Return the (X, Y) coordinate for the center point of the cell that contains the specified text.  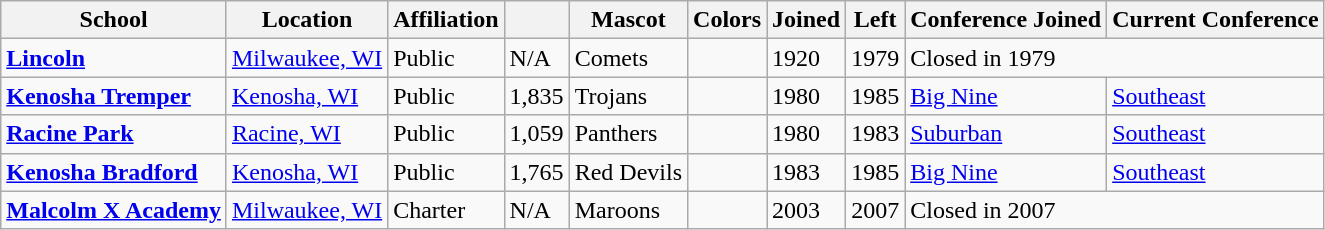
1979 (876, 58)
Joined (806, 20)
1,765 (536, 172)
Panthers (628, 134)
Charter (446, 210)
Location (306, 20)
1,835 (536, 96)
Trojans (628, 96)
2007 (876, 210)
Closed in 1979 (1114, 58)
Conference Joined (1006, 20)
Mascot (628, 20)
Comets (628, 58)
2003 (806, 210)
School (114, 20)
Closed in 2007 (1114, 210)
1920 (806, 58)
Affiliation (446, 20)
Malcolm X Academy (114, 210)
1,059 (536, 134)
Kenosha Tremper (114, 96)
Suburban (1006, 134)
Racine Park (114, 134)
Kenosha Bradford (114, 172)
Colors (728, 20)
Racine, WI (306, 134)
Red Devils (628, 172)
Maroons (628, 210)
Left (876, 20)
Lincoln (114, 58)
Current Conference (1216, 20)
